Pinpoint the cell where the given text exists, returning its [x, y] midpoint coordinate. 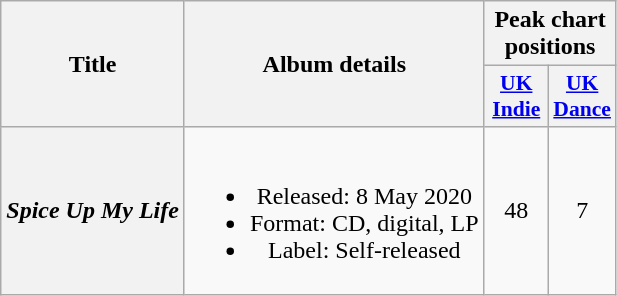
UK Dance [582, 96]
Title [93, 64]
7 [582, 210]
Spice Up My Life [93, 210]
48 [516, 210]
UK Indie [516, 96]
Released: 8 May 2020Format: CD, digital, LPLabel: Self-released [334, 210]
Album details [334, 64]
Peak chart positions [550, 34]
